Pinpoint the cell where the given text exists, returning its [X, Y] midpoint coordinate. 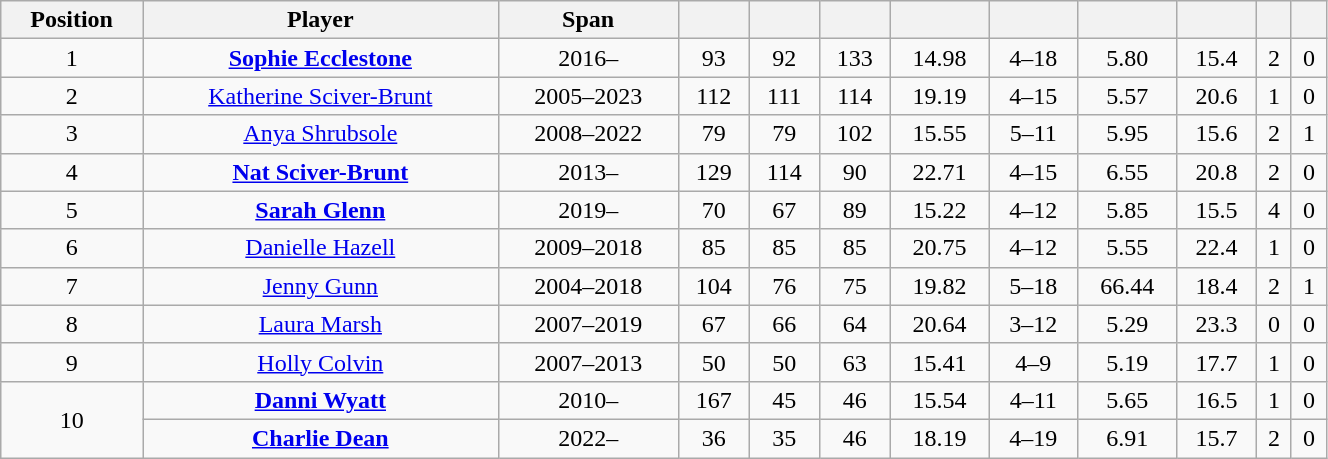
66 [784, 324]
4–11 [1034, 400]
63 [854, 362]
5.80 [1127, 58]
15.5 [1216, 210]
3–12 [1034, 324]
2005–2023 [588, 96]
5.65 [1127, 400]
Sarah Glenn [320, 210]
5 [72, 210]
5.57 [1127, 96]
6.55 [1127, 172]
2007–2013 [588, 362]
4–18 [1034, 58]
Laura Marsh [320, 324]
89 [854, 210]
64 [854, 324]
90 [854, 172]
167 [714, 400]
8 [72, 324]
75 [854, 286]
5.85 [1127, 210]
92 [784, 58]
15.41 [939, 362]
Jenny Gunn [320, 286]
15.4 [1216, 58]
19.82 [939, 286]
93 [714, 58]
2004–2018 [588, 286]
16.5 [1216, 400]
Holly Colvin [320, 362]
2008–2022 [588, 134]
20.64 [939, 324]
2010– [588, 400]
14.98 [939, 58]
3 [72, 134]
22.4 [1216, 248]
5.55 [1127, 248]
Position [72, 20]
112 [714, 96]
18.19 [939, 438]
6.91 [1127, 438]
20.6 [1216, 96]
20.75 [939, 248]
36 [714, 438]
20.8 [1216, 172]
104 [714, 286]
17.7 [1216, 362]
102 [854, 134]
Charlie Dean [320, 438]
66.44 [1127, 286]
22.71 [939, 172]
45 [784, 400]
76 [784, 286]
10 [72, 419]
5.95 [1127, 134]
2019– [588, 210]
15.22 [939, 210]
15.54 [939, 400]
19.19 [939, 96]
18.4 [1216, 286]
Katherine Sciver-Brunt [320, 96]
Span [588, 20]
2009–2018 [588, 248]
70 [714, 210]
7 [72, 286]
5.29 [1127, 324]
4–19 [1034, 438]
2016– [588, 58]
5–11 [1034, 134]
Player [320, 20]
15.55 [939, 134]
9 [72, 362]
Danni Wyatt [320, 400]
Anya Shrubsole [320, 134]
2013– [588, 172]
2022– [588, 438]
Danielle Hazell [320, 248]
15.6 [1216, 134]
129 [714, 172]
Sophie Ecclestone [320, 58]
Nat Sciver-Brunt [320, 172]
5–18 [1034, 286]
5.19 [1127, 362]
6 [72, 248]
23.3 [1216, 324]
111 [784, 96]
133 [854, 58]
4–9 [1034, 362]
35 [784, 438]
15.7 [1216, 438]
2007–2019 [588, 324]
